Return the (x, y) coordinate for the center point of the cell that contains the specified text.  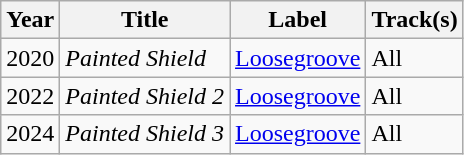
Track(s) (414, 20)
Painted Shield 3 (145, 134)
Label (298, 20)
Title (145, 20)
2024 (30, 134)
2020 (30, 58)
Painted Shield (145, 58)
2022 (30, 96)
Painted Shield 2 (145, 96)
Year (30, 20)
